From the cell containing the given text, extract its center point as (X, Y) coordinate. 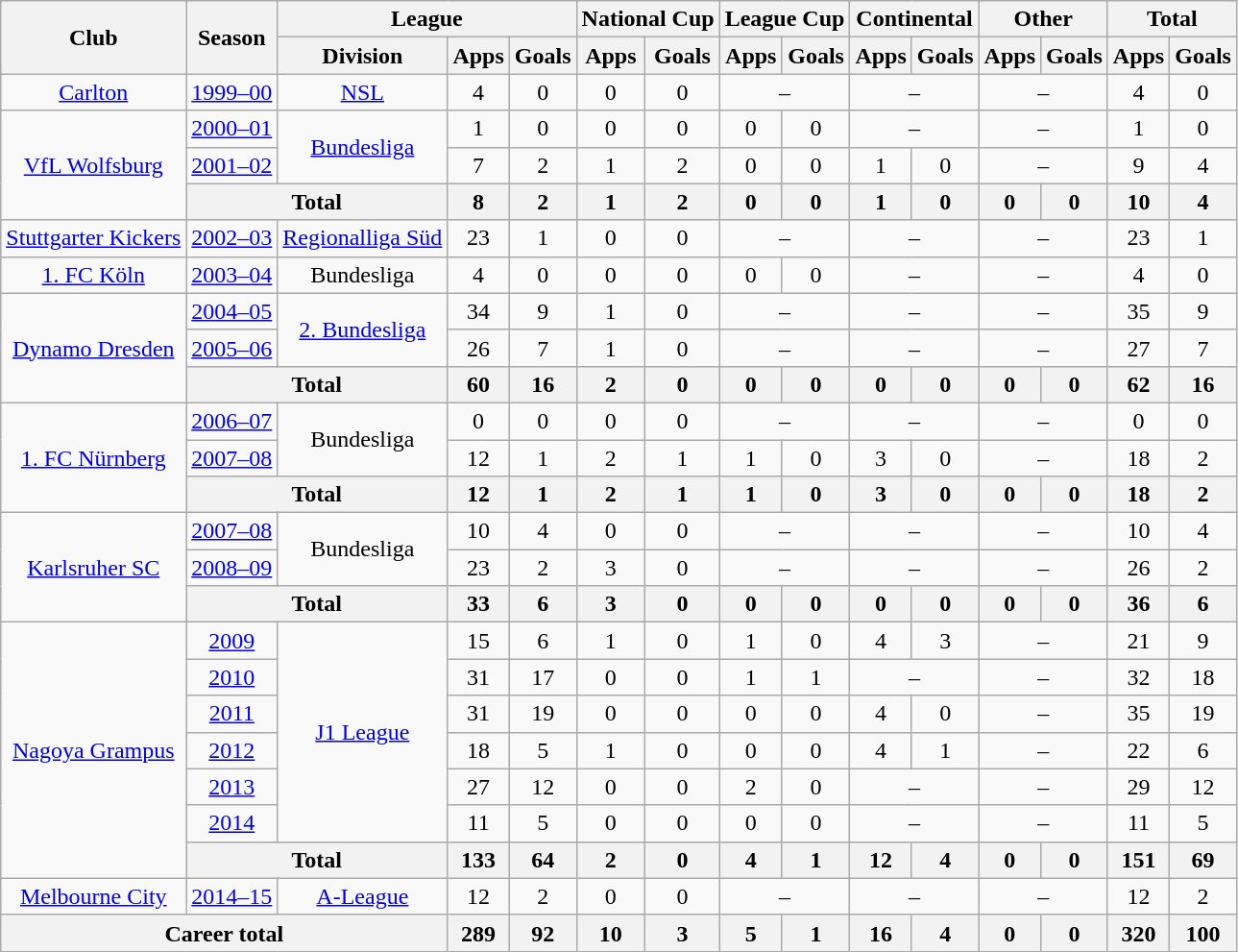
2003–04 (232, 275)
100 (1203, 933)
32 (1138, 677)
2002–03 (232, 238)
J1 League (363, 732)
Continental (914, 19)
1. FC Nürnberg (94, 457)
92 (543, 933)
289 (478, 933)
2006–07 (232, 421)
Nagoya Grampus (94, 750)
Stuttgarter Kickers (94, 238)
2014–15 (232, 896)
151 (1138, 860)
Club (94, 37)
34 (478, 311)
2000–01 (232, 129)
1. FC Köln (94, 275)
Melbourne City (94, 896)
2005–06 (232, 348)
League Cup (785, 19)
22 (1138, 750)
2004–05 (232, 311)
Division (363, 56)
2001–02 (232, 165)
15 (478, 641)
64 (543, 860)
Season (232, 37)
Karlsruher SC (94, 568)
A-League (363, 896)
2012 (232, 750)
2008–09 (232, 568)
29 (1138, 787)
2013 (232, 787)
133 (478, 860)
Career total (225, 933)
VfL Wolfsburg (94, 165)
Regionalliga Süd (363, 238)
National Cup (647, 19)
Other (1043, 19)
League (426, 19)
NSL (363, 92)
2011 (232, 714)
2009 (232, 641)
17 (543, 677)
21 (1138, 641)
60 (478, 384)
8 (478, 202)
36 (1138, 604)
2010 (232, 677)
33 (478, 604)
Carlton (94, 92)
69 (1203, 860)
2. Bundesliga (363, 330)
320 (1138, 933)
2014 (232, 823)
62 (1138, 384)
Dynamo Dresden (94, 348)
1999–00 (232, 92)
